Provide the (X, Y) coordinate of the cell's center where the given text is located.  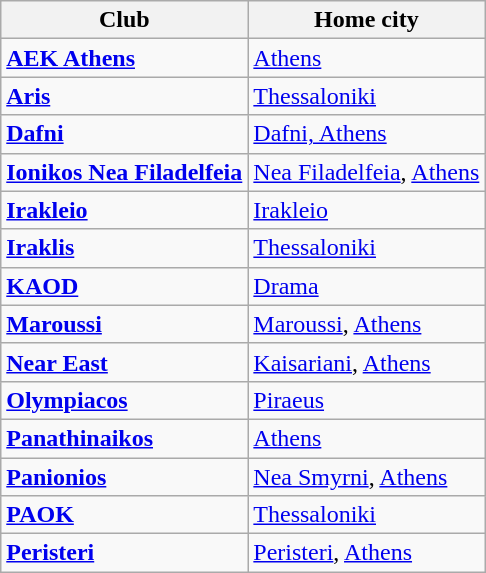
Drama (366, 286)
PAOK (124, 515)
Home city (366, 20)
Dafni (124, 134)
Panathinaikos (124, 438)
KAOD (124, 286)
Panionios (124, 477)
Peristeri (124, 553)
Peristeri, Athens (366, 553)
Maroussi (124, 324)
Piraeus (366, 400)
Ionikos Nea Filadelfeia (124, 172)
Olympiacos (124, 400)
Maroussi, Athens (366, 324)
Near East (124, 362)
Nea Smyrni, Athens (366, 477)
Kaisariani, Athens (366, 362)
Iraklis (124, 248)
Club (124, 20)
AEK Athens (124, 58)
Dafni, Athens (366, 134)
Nea Filadelfeia, Athens (366, 172)
Aris (124, 96)
